Search for the cell housing the specified text and yield its [x, y] center coordinate. 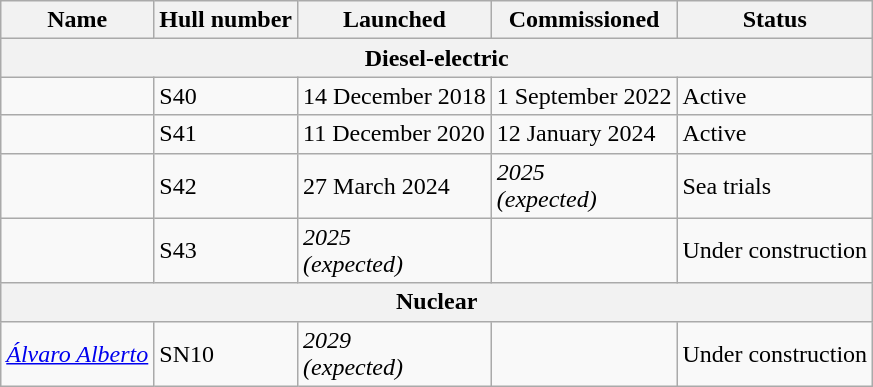
Name [78, 20]
2029(expected) [395, 354]
S42 [226, 186]
14 December 2018 [395, 96]
S43 [226, 250]
27 March 2024 [395, 186]
S40 [226, 96]
Launched [395, 20]
Hull number [226, 20]
Diesel-electric [437, 58]
Álvaro Alberto [78, 354]
Nuclear [437, 302]
S41 [226, 134]
SN10 [226, 354]
Status [775, 20]
11 December 2020 [395, 134]
1 September 2022 [584, 96]
Commissioned [584, 20]
Sea trials [775, 186]
12 January 2024 [584, 134]
